Extract the [X, Y] coordinate from the center of the cell holding the provided text.  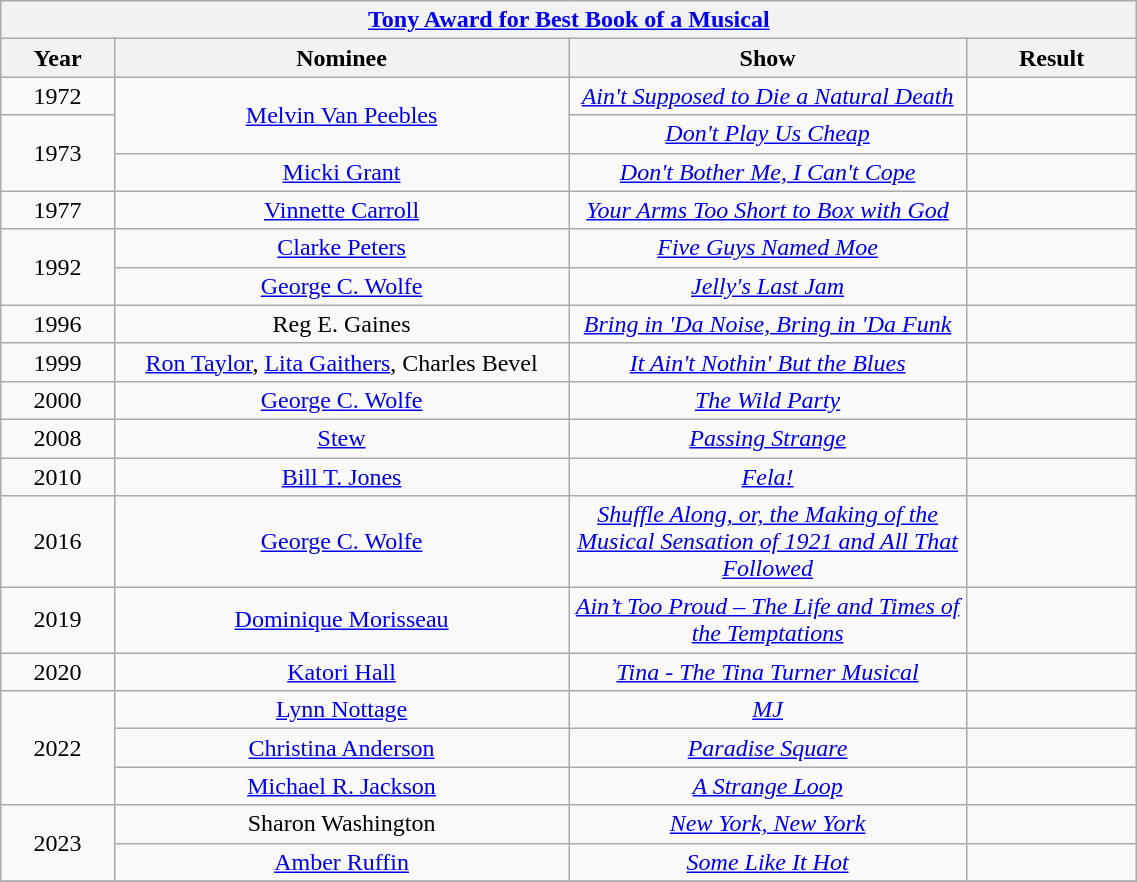
Stew [341, 438]
1999 [58, 362]
Don't Bother Me, I Can't Cope [768, 172]
Amber Ruffin [341, 862]
2000 [58, 400]
A Strange Loop [768, 786]
Christina Anderson [341, 748]
2020 [58, 672]
Micki Grant [341, 172]
Five Guys Named Moe [768, 248]
Don't Play Us Cheap [768, 134]
It Ain't Nothin' But the Blues [768, 362]
Katori Hall [341, 672]
Michael R. Jackson [341, 786]
Clarke Peters [341, 248]
Paradise Square [768, 748]
Dominique Morisseau [341, 620]
Tina - The Tina Turner Musical [768, 672]
Bill T. Jones [341, 477]
1972 [58, 96]
2016 [58, 542]
Ain’t Too Proud – The Life and Times of the Temptations [768, 620]
1977 [58, 210]
Lynn Nottage [341, 710]
Nominee [341, 58]
2022 [58, 748]
Jelly's Last Jam [768, 286]
Fela! [768, 477]
Ron Taylor, Lita Gaithers, Charles Bevel [341, 362]
Year [58, 58]
Show [768, 58]
2023 [58, 843]
1996 [58, 324]
Your Arms Too Short to Box with God [768, 210]
Result [1051, 58]
2008 [58, 438]
Tony Award for Best Book of a Musical [569, 20]
The Wild Party [768, 400]
Ain't Supposed to Die a Natural Death [768, 96]
Melvin Van Peebles [341, 115]
2019 [58, 620]
Bring in 'Da Noise, Bring in 'Da Funk [768, 324]
MJ [768, 710]
Reg E. Gaines [341, 324]
Vinnette Carroll [341, 210]
2010 [58, 477]
1992 [58, 267]
Some Like It Hot [768, 862]
Sharon Washington [341, 824]
Passing Strange [768, 438]
New York, New York [768, 824]
1973 [58, 153]
Shuffle Along, or, the Making of the Musical Sensation of 1921 and All That Followed [768, 542]
